Locate the cell with the specified text and output its (X, Y) center coordinate. 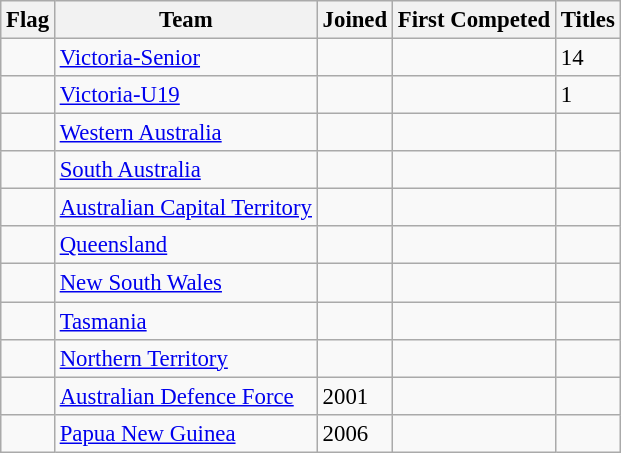
14 (588, 58)
Victoria-Senior (186, 58)
Tasmania (186, 321)
2006 (354, 433)
Australian Defence Force (186, 396)
First Competed (474, 20)
Western Australia (186, 133)
Australian Capital Territory (186, 208)
Titles (588, 20)
Joined (354, 20)
South Australia (186, 170)
Papua New Guinea (186, 433)
Team (186, 20)
New South Wales (186, 283)
Queensland (186, 245)
2001 (354, 396)
Victoria-U19 (186, 95)
1 (588, 95)
Northern Territory (186, 358)
Flag (28, 20)
